Search for the cell housing the specified text and yield its (x, y) center coordinate. 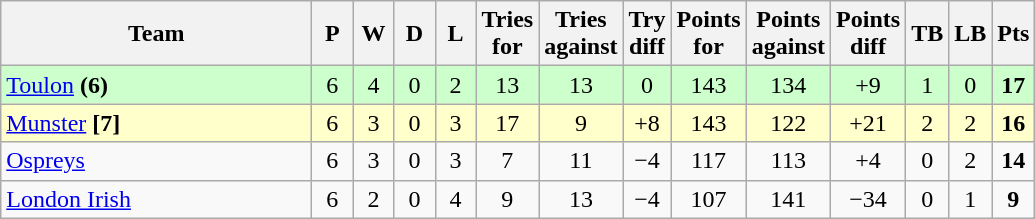
Tries against (581, 34)
Pts (1014, 34)
7 (508, 161)
D (414, 34)
Try diff (647, 34)
117 (708, 161)
L (456, 34)
+8 (647, 123)
134 (788, 85)
14 (1014, 161)
107 (708, 199)
113 (788, 161)
Points diff (868, 34)
TB (928, 34)
−34 (868, 199)
+21 (868, 123)
11 (581, 161)
Toulon (6) (156, 85)
Points for (708, 34)
141 (788, 199)
+9 (868, 85)
Points against (788, 34)
W (374, 34)
Team (156, 34)
+4 (868, 161)
LB (970, 34)
London Irish (156, 199)
Tries for (508, 34)
Ospreys (156, 161)
16 (1014, 123)
122 (788, 123)
P (332, 34)
Munster [7] (156, 123)
